Locate the cell with the specified text and output its (X, Y) center coordinate. 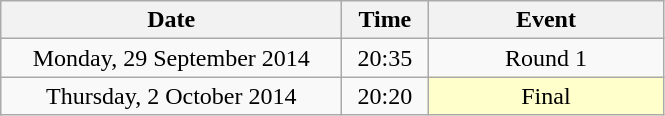
20:35 (385, 58)
Time (385, 20)
Thursday, 2 October 2014 (172, 96)
Final (546, 96)
Monday, 29 September 2014 (172, 58)
Date (172, 20)
Event (546, 20)
20:20 (385, 96)
Round 1 (546, 58)
